Scan for the cell matching the given text and deliver its [x, y] coordinate at center. 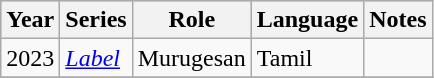
Notes [398, 20]
Murugesan [192, 58]
Series [96, 20]
Role [192, 20]
Tamil [307, 58]
Language [307, 20]
Year [30, 20]
2023 [30, 58]
Label [96, 58]
